Capture the cell that displays the provided text and extract its [X, Y] central coordinate. 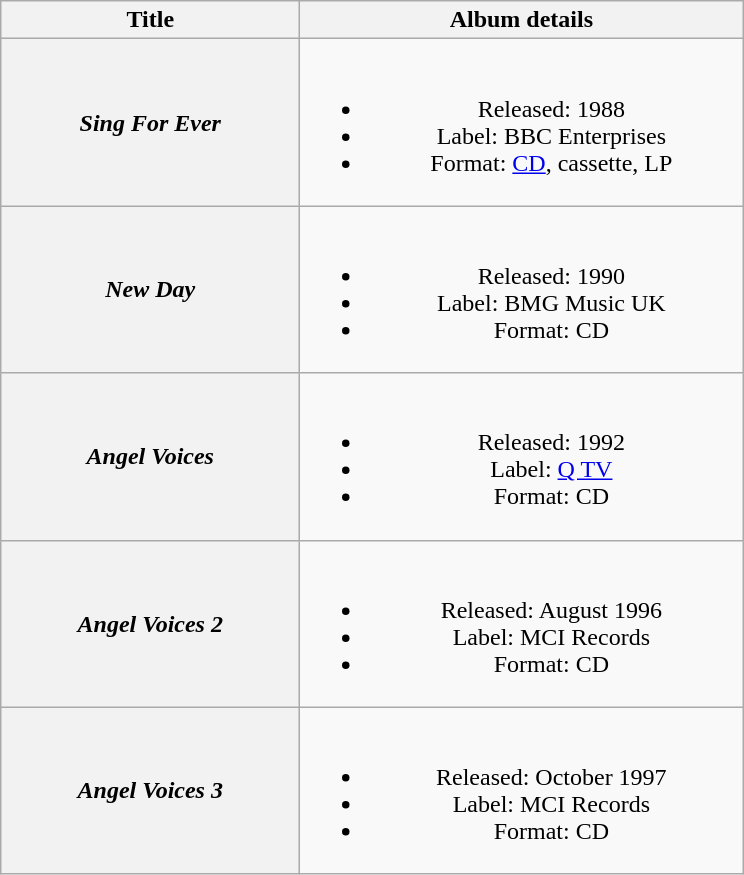
Title [150, 20]
Released: 1992Label: Q TVFormat: CD [522, 456]
Released: October 1997Label: MCI RecordsFormat: CD [522, 790]
New Day [150, 290]
Album details [522, 20]
Released: 1990Label: BMG Music UKFormat: CD [522, 290]
Released: August 1996Label: MCI RecordsFormat: CD [522, 624]
Angel Voices 3 [150, 790]
Angel Voices 2 [150, 624]
Released: 1988Label: BBC EnterprisesFormat: CD, cassette, LP [522, 122]
Angel Voices [150, 456]
Sing For Ever [150, 122]
